For the text-containing cell, return its midpoint in [X, Y] coordinate format. 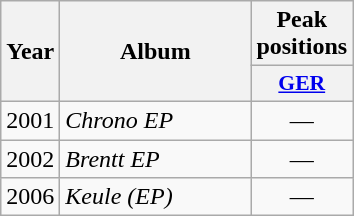
Chrono EP [156, 120]
2001 [30, 120]
Peak positions [302, 34]
Album [156, 52]
GER [302, 84]
Brentt EP [156, 159]
Keule (EP) [156, 197]
Year [30, 52]
2006 [30, 197]
2002 [30, 159]
